Locate the cell with the specified text and output its [x, y] center coordinate. 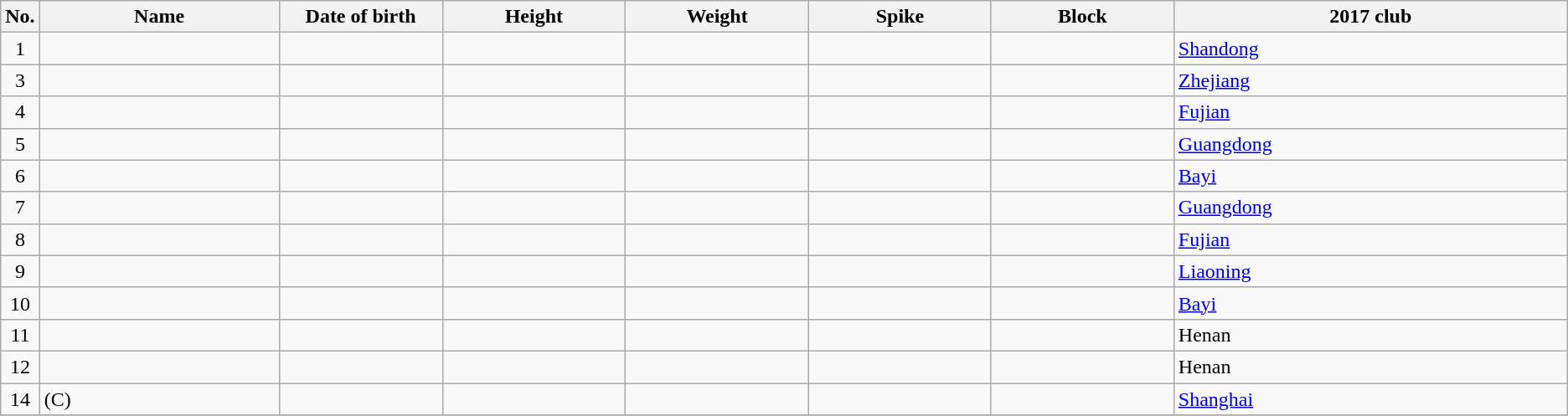
8 [20, 239]
Liaoning [1370, 271]
6 [20, 176]
Shandong [1370, 49]
Height [534, 17]
4 [20, 112]
7 [20, 208]
1 [20, 49]
5 [20, 144]
Shanghai [1370, 399]
9 [20, 271]
No. [20, 17]
11 [20, 335]
Spike [900, 17]
10 [20, 303]
Name [159, 17]
12 [20, 367]
Block [1082, 17]
Date of birth [360, 17]
Weight [717, 17]
14 [20, 399]
2017 club [1370, 17]
(C) [159, 399]
Zhejiang [1370, 80]
3 [20, 80]
